Detect which cell encompasses the target text, then output its (X, Y) center coordinate. 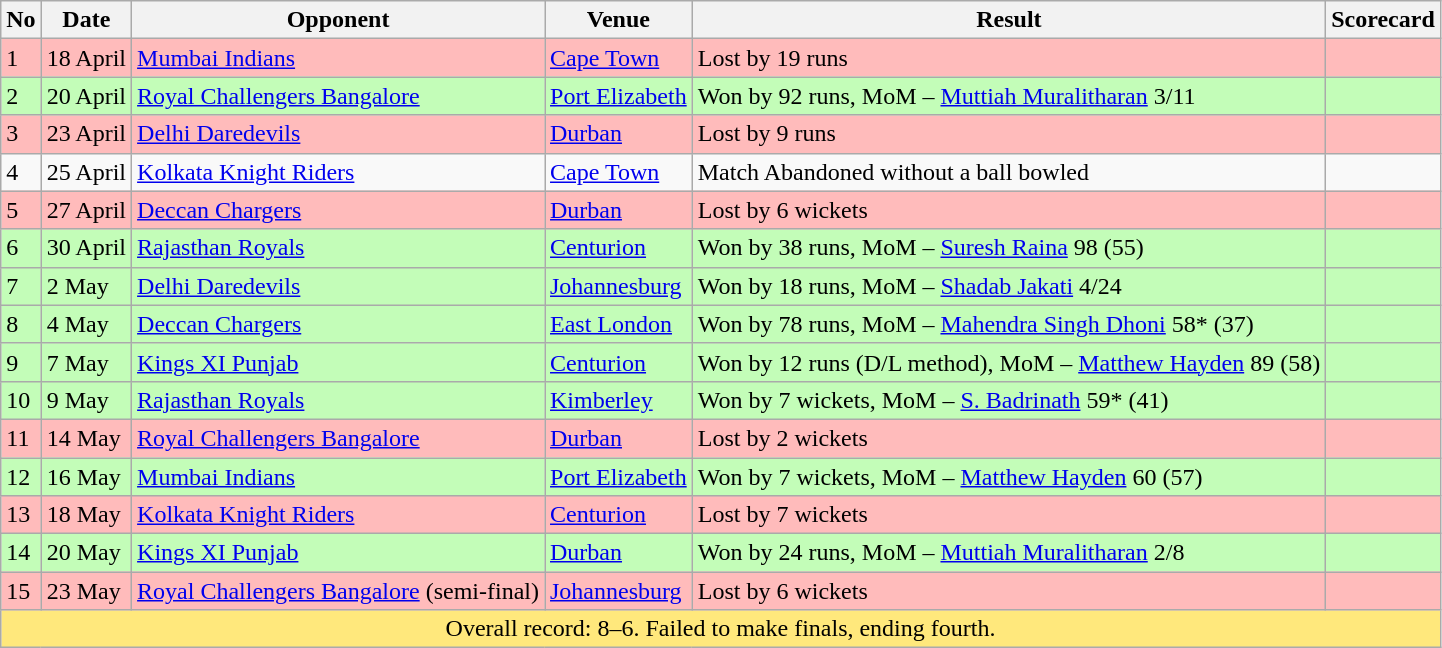
Opponent (338, 20)
15 (21, 591)
2 (21, 96)
No (21, 20)
18 April (86, 58)
7 (21, 286)
Won by 24 runs, MoM – Muttiah Muralitharan 2/8 (1008, 553)
13 (21, 515)
Won by 7 wickets, MoM – S. Badrinath 59* (41) (1008, 400)
3 (21, 134)
Lost by 7 wickets (1008, 515)
Result (1008, 20)
4 May (86, 324)
Lost by 9 runs (1008, 134)
6 (21, 248)
23 April (86, 134)
Won by 7 wickets, MoM – Matthew Hayden 60 (57) (1008, 477)
20 April (86, 96)
Won by 92 runs, MoM – Muttiah Muralitharan 3/11 (1008, 96)
Overall record: 8–6. Failed to make finals, ending fourth. (721, 629)
Scorecard (1384, 20)
Venue (618, 20)
25 April (86, 172)
Lost by 19 runs (1008, 58)
14 May (86, 438)
Won by 18 runs, MoM – Shadab Jakati 4/24 (1008, 286)
Royal Challengers Bangalore (semi-final) (338, 591)
12 (21, 477)
8 (21, 324)
9 (21, 362)
23 May (86, 591)
Won by 78 runs, MoM – Mahendra Singh Dhoni 58* (37) (1008, 324)
Lost by 2 wickets (1008, 438)
11 (21, 438)
18 May (86, 515)
9 May (86, 400)
16 May (86, 477)
2 May (86, 286)
7 May (86, 362)
Match Abandoned without a ball bowled (1008, 172)
Won by 12 runs (D/L method), MoM – Matthew Hayden 89 (58) (1008, 362)
Won by 38 runs, MoM – Suresh Raina 98 (55) (1008, 248)
20 May (86, 553)
14 (21, 553)
Date (86, 20)
30 April (86, 248)
1 (21, 58)
27 April (86, 210)
Kimberley (618, 400)
5 (21, 210)
10 (21, 400)
East London (618, 324)
4 (21, 172)
